From the cell containing the given text, extract its center point as (x, y) coordinate. 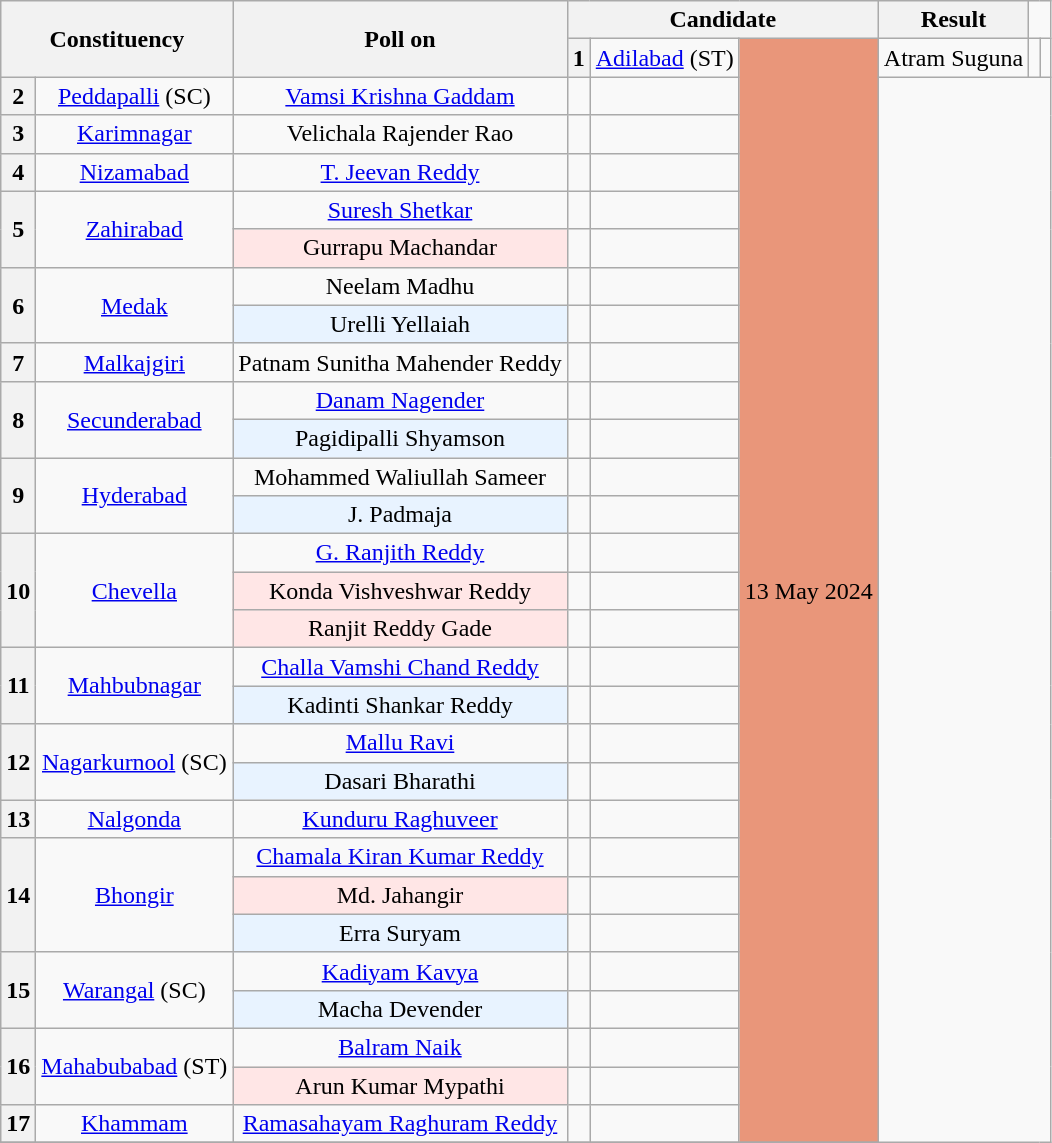
Gurrapu Machandar (400, 248)
Kunduru Raghuveer (400, 819)
14 (18, 895)
Danam Nagender (400, 400)
Md. Jahangir (400, 895)
4 (18, 172)
J. Padmaja (400, 515)
Ramasahayam Raghuram Reddy (400, 1124)
Constituency (117, 39)
7 (18, 362)
Mohammed Waliullah Sameer (400, 477)
16 (18, 1066)
Hyderabad (134, 496)
Macha Devender (400, 1009)
G. Ranjith Reddy (400, 553)
Konda Vishveshwar Reddy (400, 591)
Ranjit Reddy Gade (400, 629)
Kadiyam Kavya (400, 971)
Candidate (722, 20)
Urelli Yellaiah (400, 324)
13 May 2024 (808, 591)
Arun Kumar Mypathi (400, 1085)
Chamala Kiran Kumar Reddy (400, 857)
15 (18, 990)
Erra Suryam (400, 933)
Secunderabad (134, 419)
Velichala Rajender Rao (400, 134)
2 (18, 96)
Neelam Madhu (400, 286)
Warangal (SC) (134, 990)
5 (18, 229)
Challa Vamshi Chand Reddy (400, 667)
3 (18, 134)
Poll on (400, 39)
Khammam (134, 1124)
9 (18, 496)
Dasari Bharathi (400, 781)
Nizamabad (134, 172)
12 (18, 762)
Medak (134, 305)
10 (18, 591)
Karimnagar (134, 134)
Atram Suguna (953, 58)
Result (953, 20)
11 (18, 686)
Mallu Ravi (400, 743)
Mahabubabad (ST) (134, 1066)
Chevella (134, 591)
T. Jeevan Reddy (400, 172)
Pagidipalli Shyamson (400, 438)
Bhongir (134, 895)
Zahirabad (134, 229)
Mahbubnagar (134, 686)
Malkajgiri (134, 362)
Nagarkurnool (SC) (134, 762)
Balram Naik (400, 1047)
Adilabad (ST) (664, 58)
Patnam Sunitha Mahender Reddy (400, 362)
8 (18, 419)
Kadinti Shankar Reddy (400, 705)
17 (18, 1124)
6 (18, 305)
Vamsi Krishna Gaddam (400, 96)
1 (578, 58)
Nalgonda (134, 819)
Suresh Shetkar (400, 210)
Peddapalli (SC) (134, 96)
13 (18, 819)
